For the text-containing cell, return its midpoint in [X, Y] coordinate format. 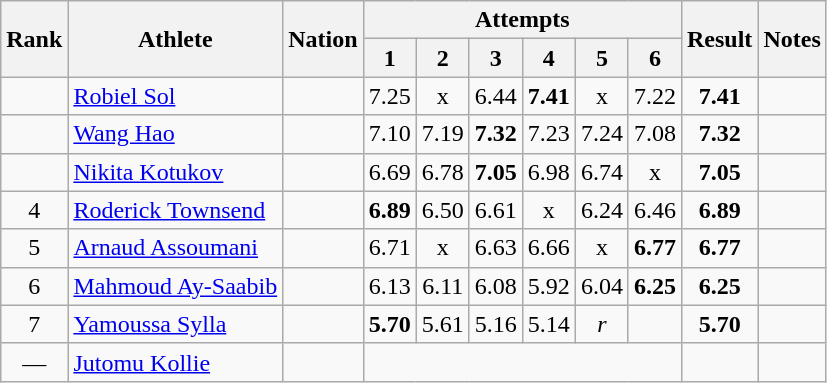
Nation [323, 39]
7.08 [654, 134]
6.46 [654, 210]
6.04 [602, 286]
7.23 [548, 134]
Arnaud Assoumani [176, 248]
5.61 [442, 324]
2 [442, 58]
Result [719, 39]
Yamoussa Sylla [176, 324]
5.16 [496, 324]
6.69 [390, 172]
6.24 [602, 210]
1 [390, 58]
Robiel Sol [176, 96]
Nikita Kotukov [176, 172]
7.24 [602, 134]
Jutomu Kollie [176, 362]
6.13 [390, 286]
— [34, 362]
3 [496, 58]
6.74 [602, 172]
6.71 [390, 248]
6.63 [496, 248]
6.11 [442, 286]
6.50 [442, 210]
6.44 [496, 96]
5.14 [548, 324]
Roderick Townsend [176, 210]
Attempts [522, 20]
Mahmoud Ay-Saabib [176, 286]
6.08 [496, 286]
6.66 [548, 248]
7.25 [390, 96]
Rank [34, 39]
r [602, 324]
Notes [792, 39]
7.19 [442, 134]
Athlete [176, 39]
Wang Hao [176, 134]
6.78 [442, 172]
5.92 [548, 286]
6.61 [496, 210]
6.98 [548, 172]
7 [34, 324]
7.22 [654, 96]
7.10 [390, 134]
